Search for the cell housing the specified text and yield its [X, Y] center coordinate. 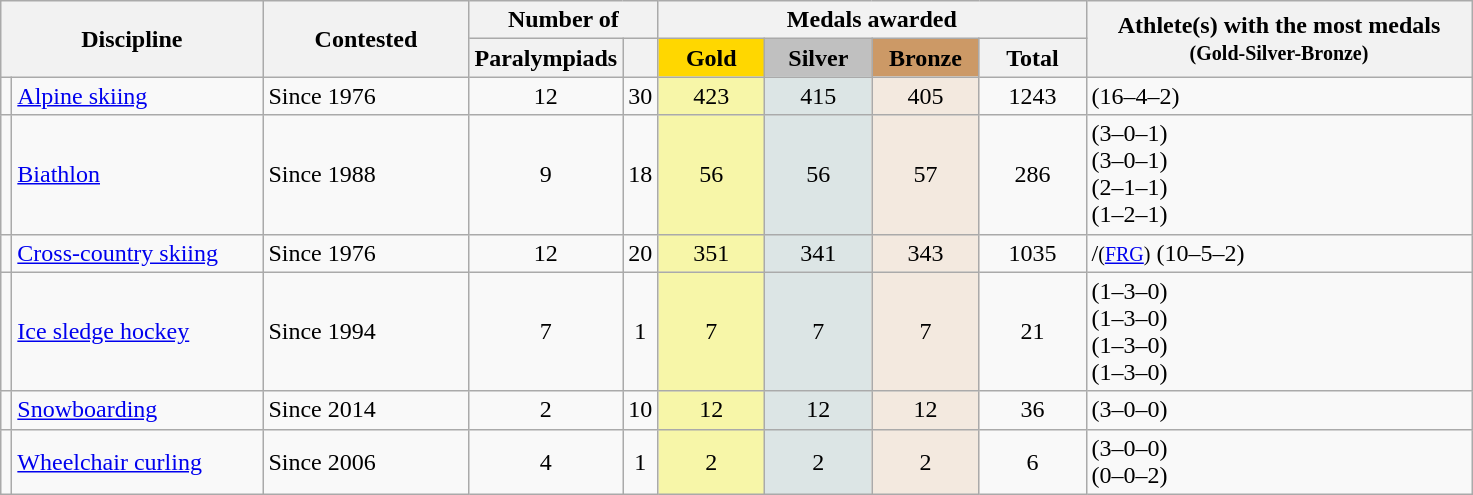
21 [1032, 332]
6 [1032, 462]
Contested [366, 39]
Silver [818, 58]
Athlete(s) with the most medals (Gold-Silver-Bronze) [1279, 39]
Number of [564, 20]
Biathlon [138, 174]
/(FRG) (10–5–2) [1279, 253]
351 [712, 253]
415 [818, 96]
Bronze [926, 58]
405 [926, 96]
(3–0–1) (3–0–1) (2–1–1) (1–2–1) [1279, 174]
Alpine skiing [138, 96]
Medals awarded [872, 20]
Discipline [132, 39]
286 [1032, 174]
Gold [712, 58]
4 [546, 462]
Since 2006 [366, 462]
(16–4–2) [1279, 96]
Since 2014 [366, 410]
343 [926, 253]
Paralympiads [546, 58]
20 [640, 253]
57 [926, 174]
Cross-country skiing [138, 253]
Since 1994 [366, 332]
10 [640, 410]
341 [818, 253]
1035 [1032, 253]
(3–0–0) (0–0–2) [1279, 462]
Wheelchair curling [138, 462]
18 [640, 174]
Total [1032, 58]
30 [640, 96]
Snowboarding [138, 410]
1243 [1032, 96]
Ice sledge hockey [138, 332]
423 [712, 96]
9 [546, 174]
(1–3–0) (1–3–0) (1–3–0) (1–3–0) [1279, 332]
36 [1032, 410]
(3–0–0) [1279, 410]
Since 1988 [366, 174]
